Return [X, Y] of the center of cell containing provided text 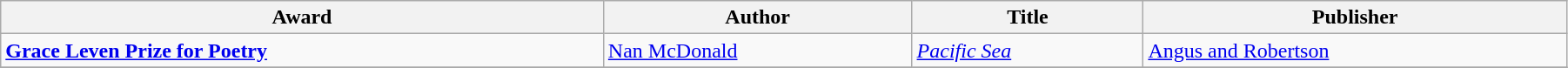
Grace Leven Prize for Poetry [303, 51]
Publisher [1356, 17]
Author [757, 17]
Nan McDonald [757, 51]
Pacific Sea [1028, 51]
Award [303, 17]
Title [1028, 17]
Angus and Robertson [1356, 51]
